Determine the [x, y] coordinate at the center of the cell enclosing the given text.  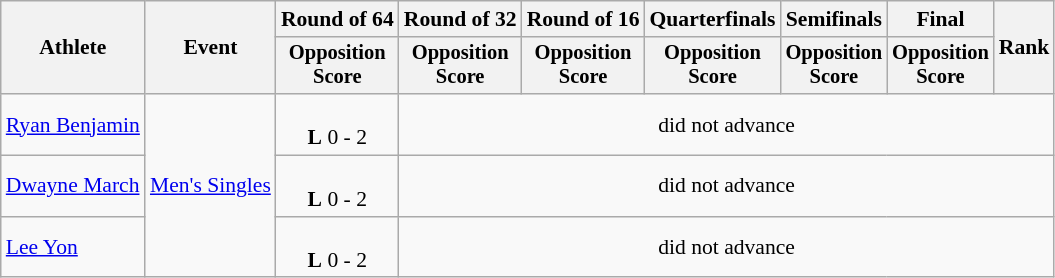
Rank [1024, 48]
Men's Singles [210, 186]
Lee Yon [73, 248]
Event [210, 48]
Athlete [73, 48]
Final [940, 19]
Dwayne March [73, 186]
Semifinals [834, 19]
Round of 64 [338, 19]
Round of 32 [460, 19]
Quarterfinals [713, 19]
Round of 16 [584, 19]
Ryan Benjamin [73, 124]
